Locate the cell with the specified text and output its [x, y] center coordinate. 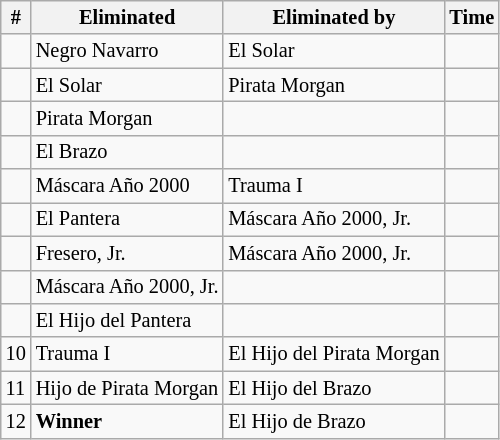
El Hijo del Pantera [128, 320]
Time [472, 17]
11 [16, 388]
Hijo de Pirata Morgan [128, 388]
El Pantera [128, 219]
Eliminated by [334, 17]
Winner [128, 421]
# [16, 17]
Eliminated [128, 17]
El Hijo del Pirata Morgan [334, 354]
Negro Navarro [128, 51]
12 [16, 421]
10 [16, 354]
Fresero, Jr. [128, 253]
El Brazo [128, 152]
Máscara Año 2000 [128, 186]
El Hijo del Brazo [334, 388]
El Hijo de Brazo [334, 421]
